Determine the [x, y] coordinate at the center of the cell enclosing the given text.  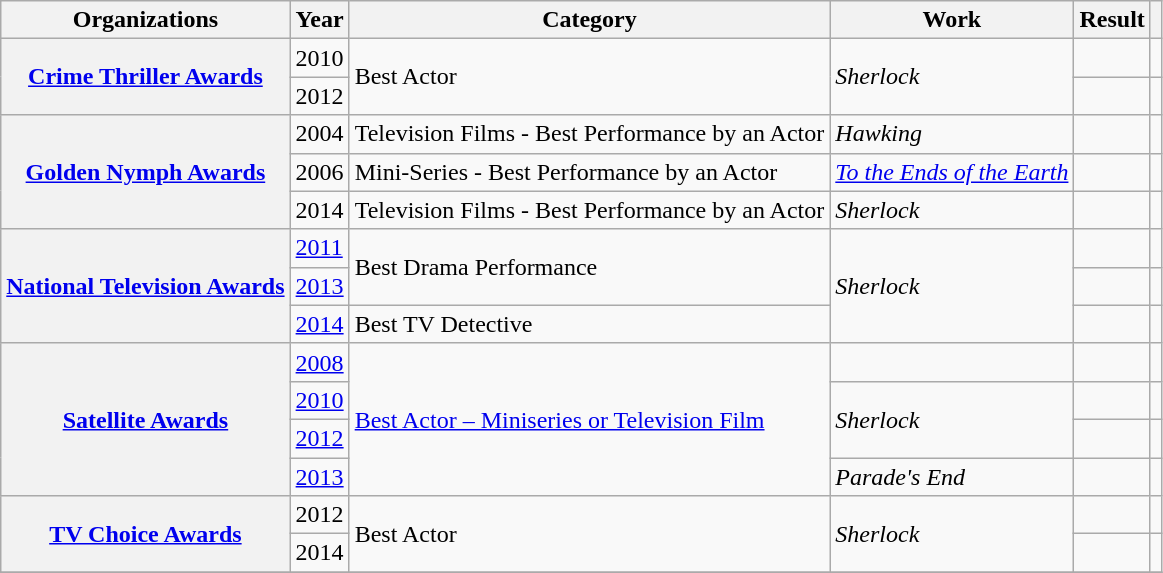
Work [952, 20]
Year [320, 20]
TV Choice Awards [146, 534]
2008 [320, 362]
Parade's End [952, 477]
Satellite Awards [146, 419]
To the Ends of the Earth [952, 172]
Golden Nymph Awards [146, 172]
Best Drama Performance [590, 267]
Organizations [146, 20]
2004 [320, 134]
Crime Thriller Awards [146, 77]
2011 [320, 248]
Result [1112, 20]
Best Actor – Miniseries or Television Film [590, 419]
Category [590, 20]
Best TV Detective [590, 324]
2006 [320, 172]
Hawking [952, 134]
National Television Awards [146, 286]
Mini-Series - Best Performance by an Actor [590, 172]
